Find where the given text appears and provide that cell's center as (X, Y) coordinate. 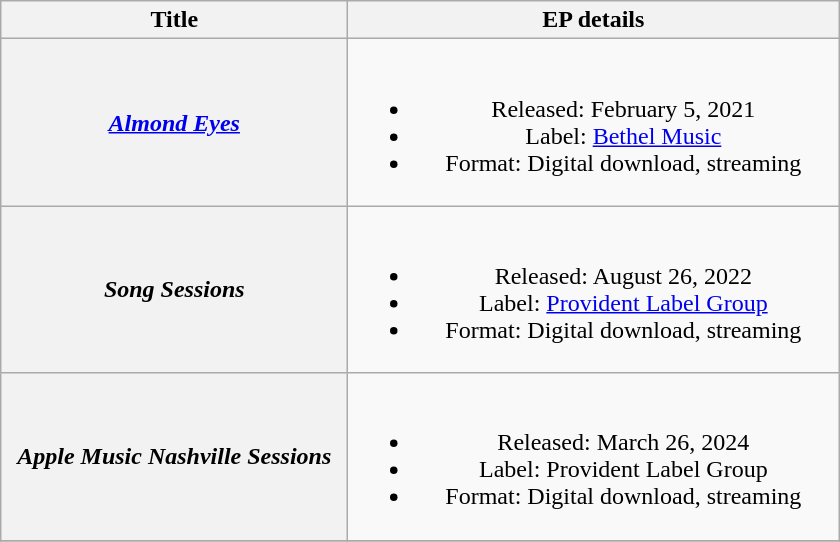
Released: February 5, 2021Label: Bethel MusicFormat: Digital download, streaming (594, 122)
Released: August 26, 2022Label: Provident Label GroupFormat: Digital download, streaming (594, 290)
Almond Eyes (174, 122)
Released: March 26, 2024Label: Provident Label GroupFormat: Digital download, streaming (594, 456)
EP details (594, 20)
Apple Music Nashville Sessions (174, 456)
Title (174, 20)
Song Sessions (174, 290)
